Detect which cell encompasses the target text, then output its [x, y] center coordinate. 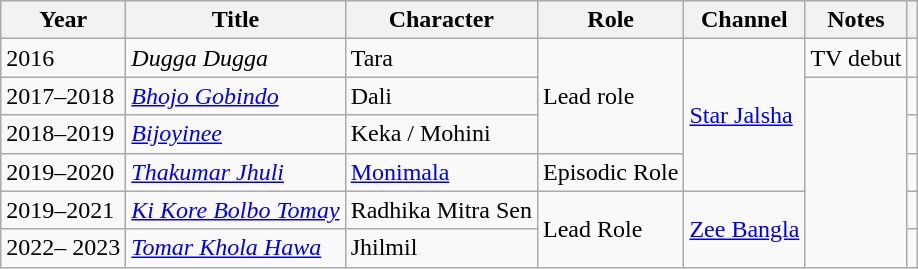
Tomar Khola Hawa [236, 248]
Title [236, 20]
Star Jalsha [744, 115]
Ki Kore Bolbo Tomay [236, 210]
2019–2021 [64, 210]
2016 [64, 58]
Bijoyinee [236, 134]
Tara [441, 58]
Notes [856, 20]
Episodic Role [610, 172]
TV debut [856, 58]
Character [441, 20]
Thakumar Jhuli [236, 172]
Radhika Mitra Sen [441, 210]
2022– 2023 [64, 248]
2017–2018 [64, 96]
Dugga Dugga [236, 58]
Role [610, 20]
Year [64, 20]
Dali [441, 96]
Keka / Mohini [441, 134]
Monimala [441, 172]
Channel [744, 20]
Zee Bangla [744, 229]
Bhojo Gobindo [236, 96]
Lead role [610, 96]
2018–2019 [64, 134]
2019–2020 [64, 172]
Jhilmil [441, 248]
Lead Role [610, 229]
